Locate the cell with the specified text and output its [x, y] center coordinate. 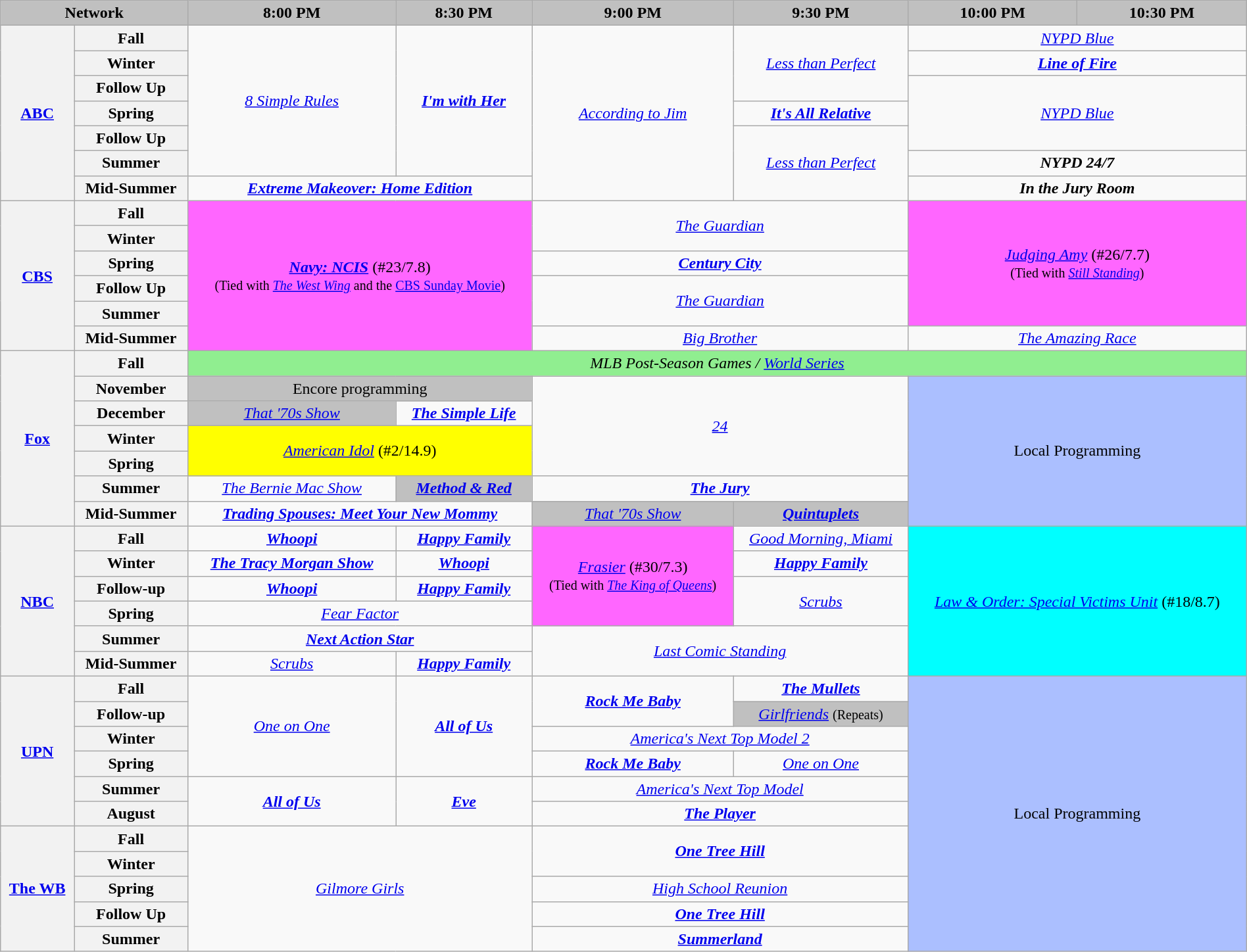
Network [95, 13]
American Idol (#2/14.9) [360, 451]
ABC [37, 113]
Big Brother [720, 339]
The Simple Life [464, 414]
NBC [37, 601]
10:30 PM [1161, 13]
It's All Relative [821, 113]
The Tracy Morgan Show [292, 563]
9:00 PM [633, 13]
10:00 PM [992, 13]
The WB [37, 889]
8 Simple Rules [292, 101]
8:00 PM [292, 13]
High School Reunion [720, 889]
Next Action Star [360, 638]
Eve [464, 801]
The Mullets [821, 688]
MLB Post-Season Games / World Series [718, 364]
Encore programming [360, 389]
Summerland [720, 939]
November [132, 389]
Fear Factor [360, 613]
Century City [720, 263]
Gilmore Girls [360, 889]
August [132, 814]
I'm with Her [464, 101]
Trading Spouses: Meet Your New Mommy [360, 513]
December [132, 414]
9:30 PM [821, 13]
America's Next Top Model 2 [720, 739]
The Jury [720, 488]
According to Jim [633, 113]
Navy: NCIS (#23/7.8)(Tied with The West Wing and the CBS Sunday Movie) [360, 275]
Fox [37, 439]
Method & Red [464, 488]
Good Morning, Miami [821, 538]
The Bernie Mac Show [292, 488]
UPN [37, 751]
Line of Fire [1077, 63]
24 [720, 426]
The Amazing Race [1077, 339]
Quintuplets [821, 513]
Last Comic Standing [720, 651]
America's Next Top Model [720, 789]
Law & Order: Special Victims Unit (#18/8.7) [1077, 601]
Girlfriends (Repeats) [821, 713]
8:30 PM [464, 13]
NYPD 24/7 [1077, 163]
In the Jury Room [1077, 188]
Extreme Makeover: Home Edition [360, 188]
Judging Amy (#26/7.7)(Tied with Still Standing) [1077, 263]
CBS [37, 275]
Frasier (#30/7.3)(Tied with The King of Queens) [633, 576]
The Player [720, 814]
